Return [X, Y] of the center of cell containing provided text 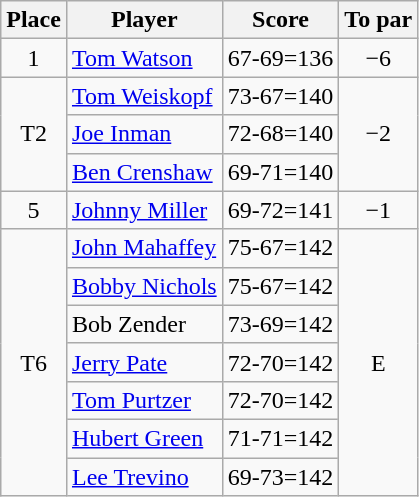
Hubert Green [144, 438]
69-72=141 [280, 210]
72-68=140 [280, 134]
Player [144, 20]
Jerry Pate [144, 362]
Joe Inman [144, 134]
Place [34, 20]
−2 [378, 134]
69-71=140 [280, 172]
T6 [34, 362]
Bob Zender [144, 324]
E [378, 362]
Tom Purtzer [144, 400]
1 [34, 58]
67-69=136 [280, 58]
71-71=142 [280, 438]
Johnny Miller [144, 210]
To par [378, 20]
69-73=142 [280, 477]
−6 [378, 58]
Ben Crenshaw [144, 172]
73-67=140 [280, 96]
John Mahaffey [144, 248]
Lee Trevino [144, 477]
Tom Watson [144, 58]
Score [280, 20]
−1 [378, 210]
Bobby Nichols [144, 286]
5 [34, 210]
Tom Weiskopf [144, 96]
73-69=142 [280, 324]
T2 [34, 134]
